Locate the cell with the specified text and output its [x, y] center coordinate. 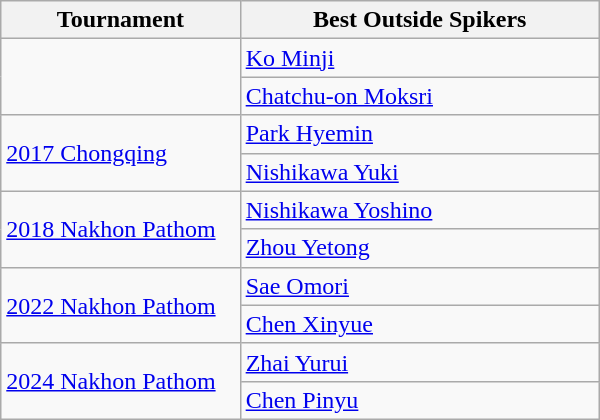
2017 Chongqing [120, 153]
Nishikawa Yoshino [420, 210]
Ko Minji [420, 58]
Zhou Yetong [420, 248]
Nishikawa Yuki [420, 172]
Zhai Yurui [420, 362]
Best Outside Spikers [420, 20]
2024 Nakhon Pathom [120, 381]
Chen Pinyu [420, 400]
Sae Omori [420, 286]
Chatchu-on Moksri [420, 96]
Park Hyemin [420, 134]
Tournament [120, 20]
Chen Xinyue [420, 324]
2022 Nakhon Pathom [120, 305]
2018 Nakhon Pathom [120, 229]
